Return the (x, y) coordinate for the center point of the cell that contains the specified text.  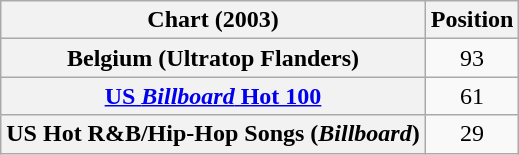
US Billboard Hot 100 (213, 96)
Chart (2003) (213, 20)
Position (472, 20)
US Hot R&B/Hip-Hop Songs (Billboard) (213, 134)
93 (472, 58)
61 (472, 96)
29 (472, 134)
Belgium (Ultratop Flanders) (213, 58)
